From the cell containing the given text, extract its center point as (X, Y) coordinate. 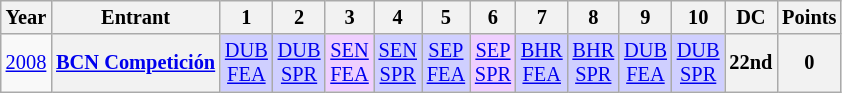
SENSPR (398, 63)
2008 (26, 63)
7 (542, 17)
5 (446, 17)
Entrant (136, 17)
6 (493, 17)
SEPFEA (446, 63)
DC (752, 17)
SEPSPR (493, 63)
9 (646, 17)
22nd (752, 63)
BHRFEA (542, 63)
BHRSPR (594, 63)
Year (26, 17)
Points (809, 17)
0 (809, 63)
2 (300, 17)
1 (246, 17)
3 (349, 17)
8 (594, 17)
10 (698, 17)
4 (398, 17)
SENFEA (349, 63)
BCN Competición (136, 63)
